Pinpoint the cell where the given text exists, returning its [x, y] midpoint coordinate. 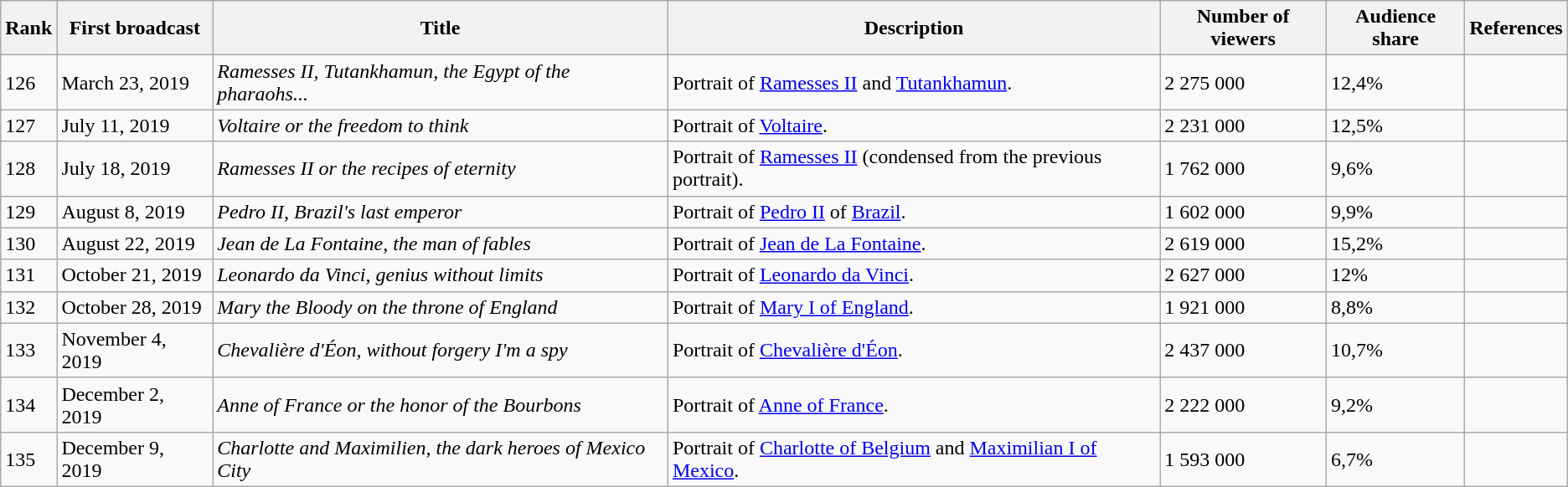
1 593 000 [1243, 459]
Ramesses II or the recipes of eternity [441, 169]
12% [1395, 275]
Ramesses II, Tutankhamun, the Egypt of the pharaohs... [441, 82]
Portrait of Pedro II of Brazil. [913, 212]
2 275 000 [1243, 82]
Portrait of Leonardo da Vinci. [913, 275]
130 [28, 243]
Mary the Bloody on the throne of England [441, 307]
Portrait of Jean de La Fontaine. [913, 243]
134 [28, 405]
Portrait of Ramesses II (condensed from the previous portrait). [913, 169]
Portrait of Charlotte of Belgium and Maximilian I of Mexico. [913, 459]
Anne of France or the honor of the Bourbons [441, 405]
133 [28, 350]
Leonardo da Vinci, genius without limits [441, 275]
129 [28, 212]
July 18, 2019 [135, 169]
Pedro II, Brazil's last emperor [441, 212]
December 2, 2019 [135, 405]
12,4% [1395, 82]
Rank [28, 28]
December 9, 2019 [135, 459]
15,2% [1395, 243]
6,7% [1395, 459]
12,5% [1395, 126]
131 [28, 275]
128 [28, 169]
Chevalière d'Éon, without forgery I'm a spy [441, 350]
Jean de La Fontaine, the man of fables [441, 243]
2 231 000 [1243, 126]
2 437 000 [1243, 350]
Portrait of Voltaire. [913, 126]
August 8, 2019 [135, 212]
2 619 000 [1243, 243]
9,6% [1395, 169]
8,8% [1395, 307]
October 21, 2019 [135, 275]
1 921 000 [1243, 307]
Voltaire or the freedom to think [441, 126]
Charlotte and Maximilien, the dark heroes of Mexico City [441, 459]
126 [28, 82]
132 [28, 307]
November 4, 2019 [135, 350]
Description [913, 28]
135 [28, 459]
127 [28, 126]
1 602 000 [1243, 212]
Audience share [1395, 28]
Title [441, 28]
2 222 000 [1243, 405]
1 762 000 [1243, 169]
Portrait of Chevalière d'Éon. [913, 350]
References [1516, 28]
Portrait of Mary I of England. [913, 307]
2 627 000 [1243, 275]
July 11, 2019 [135, 126]
10,7% [1395, 350]
Portrait of Ramesses II and Tutankhamun. [913, 82]
Portrait of Anne of France. [913, 405]
9,9% [1395, 212]
9,2% [1395, 405]
October 28, 2019 [135, 307]
First broadcast [135, 28]
August 22, 2019 [135, 243]
Number of viewers [1243, 28]
March 23, 2019 [135, 82]
